Output the (x, y) coordinate of the center of the cell containing the given text.  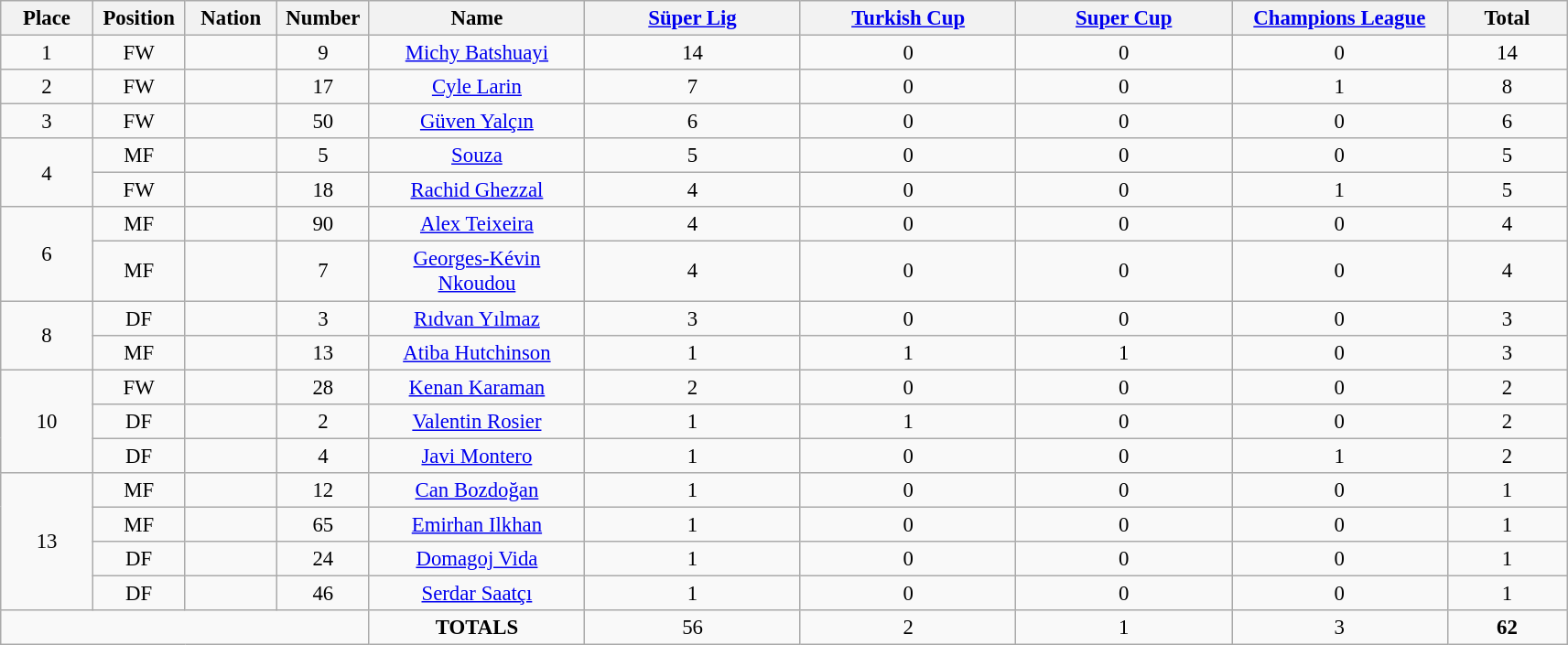
50 (324, 122)
Süper Lig (693, 18)
12 (324, 490)
Champions League (1340, 18)
Number (324, 18)
Turkish Cup (908, 18)
Souza (477, 156)
65 (324, 524)
Cyle Larin (477, 87)
Emirhan Ilkhan (477, 524)
Super Cup (1124, 18)
Javi Montero (477, 456)
Michy Batshuayi (477, 53)
Rıdvan Yılmaz (477, 318)
Place (48, 18)
Domagoj Vida (477, 559)
46 (324, 593)
18 (324, 190)
Georges-Kévin Nkoudou (477, 271)
Can Bozdoğan (477, 490)
90 (324, 224)
28 (324, 387)
Serdar Saatçı (477, 593)
Kenan Karaman (477, 387)
Total (1507, 18)
Nation (231, 18)
62 (1507, 628)
24 (324, 559)
TOTALS (477, 628)
Name (477, 18)
Alex Teixeira (477, 224)
10 (48, 421)
Rachid Ghezzal (477, 190)
17 (324, 87)
9 (324, 53)
56 (693, 628)
Valentin Rosier (477, 421)
Position (139, 18)
Güven Yalçın (477, 122)
Atiba Hutchinson (477, 352)
